Identify which cell holds the provided text, then report its (X, Y) central coordinate. 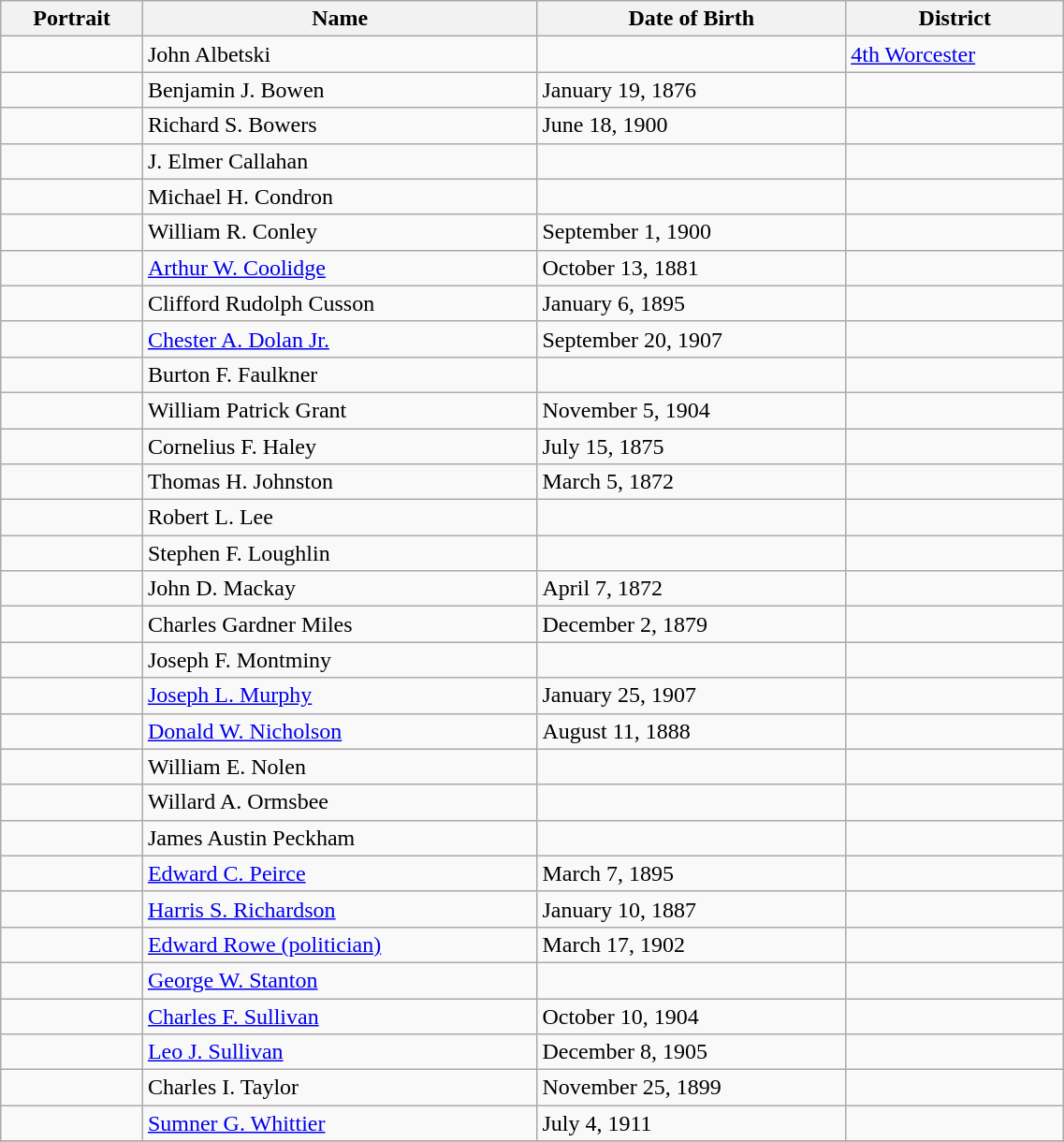
Portrait (72, 19)
Clifford Rudolph Cusson (339, 303)
Harris S. Richardson (339, 909)
March 7, 1895 (692, 873)
Charles Gardner Miles (339, 624)
Thomas H. Johnston (339, 482)
William Patrick Grant (339, 410)
Benjamin J. Bowen (339, 90)
July 15, 1875 (692, 447)
Charles F. Sullivan (339, 1016)
Michael H. Condron (339, 197)
William E. Nolen (339, 767)
January 25, 1907 (692, 695)
December 2, 1879 (692, 624)
March 5, 1872 (692, 482)
October 10, 1904 (692, 1016)
Sumner G. Whittier (339, 1123)
4th Worcester (955, 54)
January 6, 1895 (692, 303)
Charles I. Taylor (339, 1088)
Richard S. Bowers (339, 125)
Edward Rowe (politician) (339, 944)
April 7, 1872 (692, 589)
John Albetski (339, 54)
March 17, 1902 (692, 944)
Date of Birth (692, 19)
James Austin Peckham (339, 838)
January 19, 1876 (692, 90)
Robert L. Lee (339, 518)
J. Elmer Callahan (339, 161)
Edward C. Peirce (339, 873)
Leo J. Sullivan (339, 1052)
John D. Mackay (339, 589)
Arthur W. Coolidge (339, 268)
District (955, 19)
William R. Conley (339, 232)
Joseph L. Murphy (339, 695)
Joseph F. Montminy (339, 660)
Willard A. Ormsbee (339, 802)
July 4, 1911 (692, 1123)
Stephen F. Loughlin (339, 553)
Burton F. Faulkner (339, 374)
October 13, 1881 (692, 268)
November 25, 1899 (692, 1088)
August 11, 1888 (692, 731)
Name (339, 19)
November 5, 1904 (692, 410)
Chester A. Dolan Jr. (339, 339)
George W. Stanton (339, 980)
Cornelius F. Haley (339, 447)
December 8, 1905 (692, 1052)
September 1, 1900 (692, 232)
January 10, 1887 (692, 909)
September 20, 1907 (692, 339)
June 18, 1900 (692, 125)
Donald W. Nicholson (339, 731)
